Pinpoint the cell where the given text exists, returning its (X, Y) midpoint coordinate. 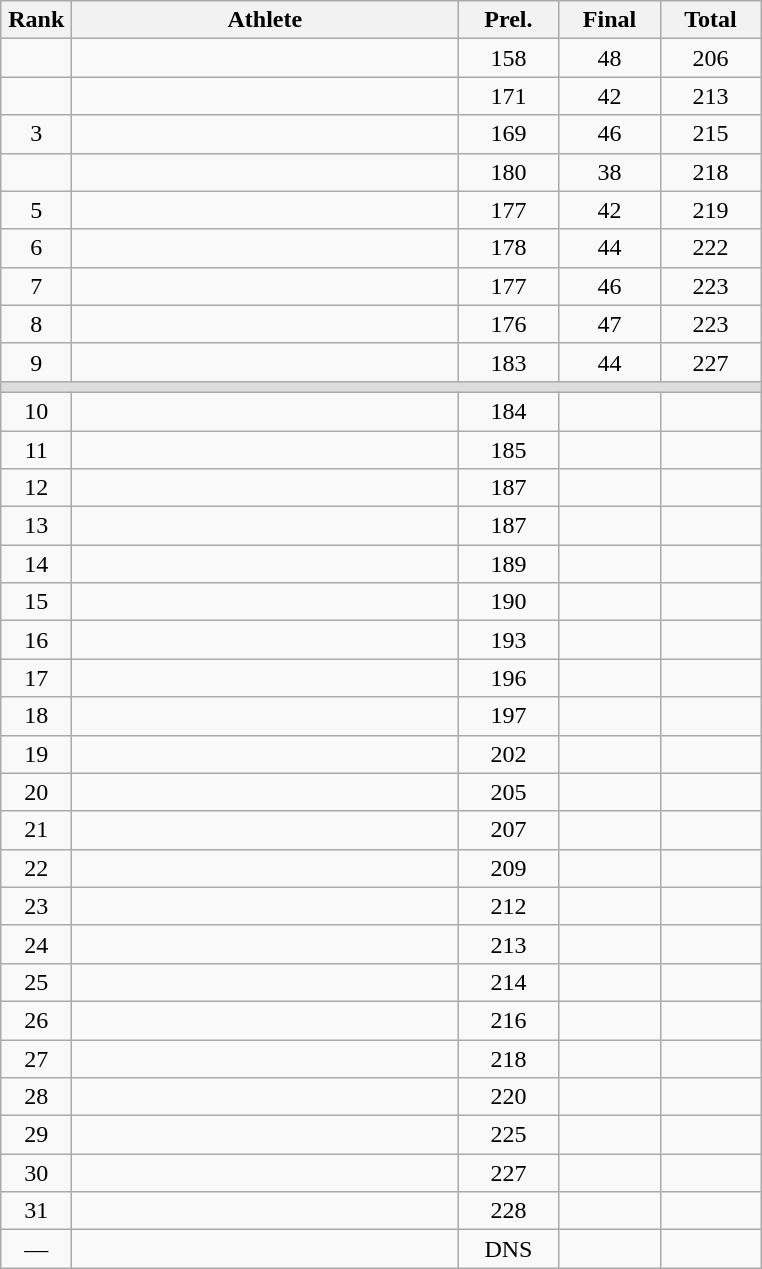
8 (36, 324)
176 (508, 324)
28 (36, 1097)
169 (508, 134)
220 (508, 1097)
171 (508, 96)
13 (36, 526)
158 (508, 58)
15 (36, 602)
18 (36, 716)
206 (710, 58)
184 (508, 411)
219 (710, 210)
19 (36, 754)
6 (36, 248)
214 (508, 982)
23 (36, 906)
3 (36, 134)
27 (36, 1059)
25 (36, 982)
215 (710, 134)
47 (610, 324)
9 (36, 362)
225 (508, 1135)
183 (508, 362)
21 (36, 830)
Rank (36, 20)
Prel. (508, 20)
38 (610, 172)
12 (36, 488)
DNS (508, 1249)
26 (36, 1020)
7 (36, 286)
209 (508, 868)
Total (710, 20)
202 (508, 754)
193 (508, 640)
178 (508, 248)
— (36, 1249)
Final (610, 20)
11 (36, 449)
16 (36, 640)
20 (36, 792)
185 (508, 449)
17 (36, 678)
14 (36, 564)
196 (508, 678)
197 (508, 716)
189 (508, 564)
5 (36, 210)
190 (508, 602)
216 (508, 1020)
180 (508, 172)
205 (508, 792)
Athlete (265, 20)
207 (508, 830)
228 (508, 1211)
24 (36, 944)
222 (710, 248)
212 (508, 906)
29 (36, 1135)
22 (36, 868)
10 (36, 411)
30 (36, 1173)
31 (36, 1211)
48 (610, 58)
